Provide the [X, Y] coordinate of the cell's center where the given text is located.  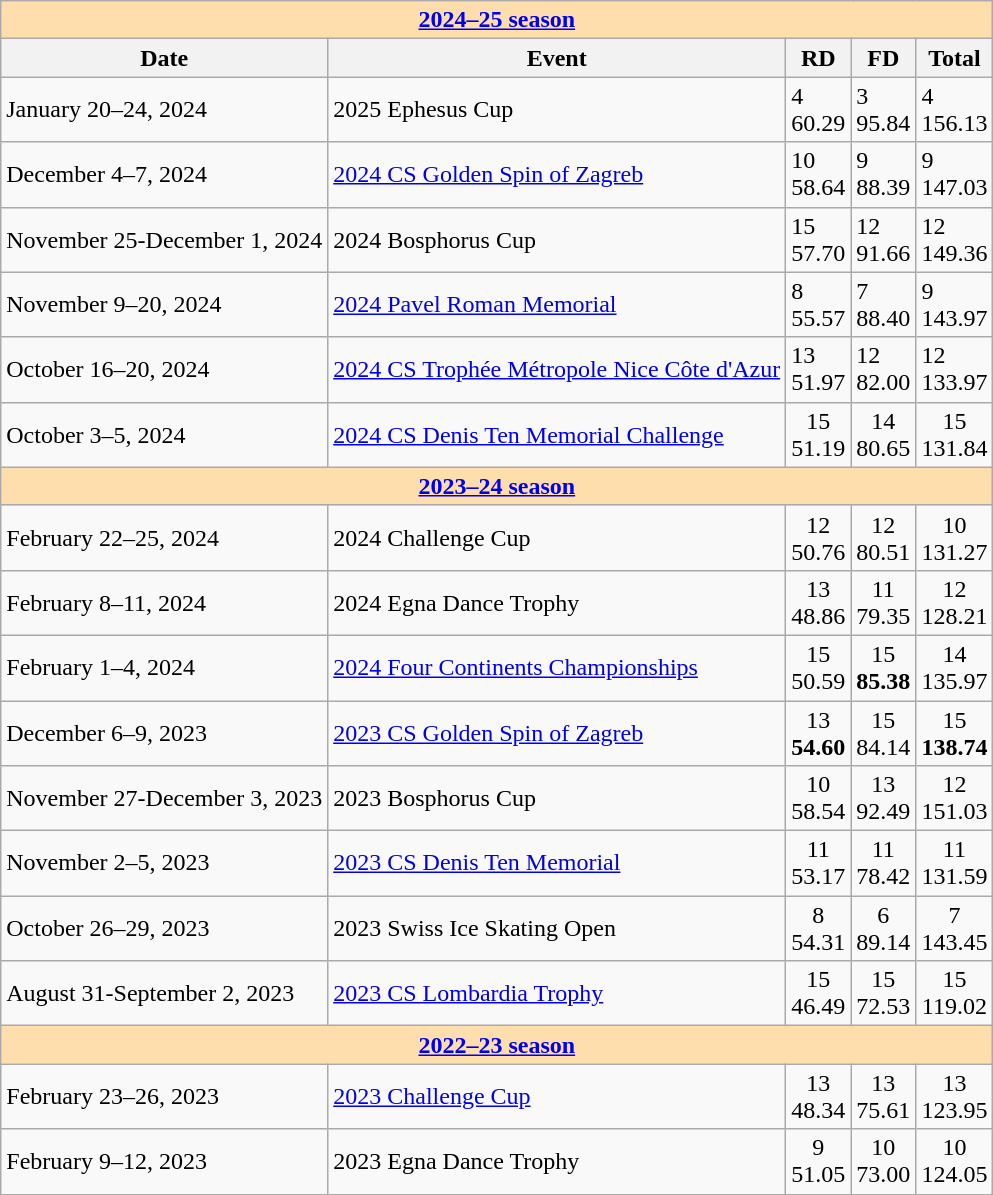
1557.70 [818, 240]
10 131.27 [954, 538]
2024 Bosphorus Cup [557, 240]
2023 Swiss Ice Skating Open [557, 928]
15 138.74 [954, 732]
15 131.84 [954, 434]
October 26–29, 2023 [164, 928]
November 27-December 3, 2023 [164, 798]
Date [164, 58]
2023 Challenge Cup [557, 1096]
13 123.95 [954, 1096]
2025 Ephesus Cup [557, 110]
11 79.35 [884, 602]
February 9–12, 2023 [164, 1162]
8 54.31 [818, 928]
11 131.59 [954, 864]
10 124.05 [954, 1162]
15 85.38 [884, 668]
6 89.14 [884, 928]
January 20–24, 2024 [164, 110]
7 143.45 [954, 928]
August 31-September 2, 2023 [164, 994]
RD [818, 58]
15 50.59 [818, 668]
2024 Pavel Roman Memorial [557, 304]
2024 Challenge Cup [557, 538]
4156.13 [954, 110]
15 119.02 [954, 994]
November 25-December 1, 2024 [164, 240]
2023–24 season [497, 486]
460.29 [818, 110]
2024–25 season [497, 20]
Event [557, 58]
9147.03 [954, 174]
2024 CS Denis Ten Memorial Challenge [557, 434]
February 1–4, 2024 [164, 668]
15 46.49 [818, 994]
11 53.17 [818, 864]
15 84.14 [884, 732]
2022–23 season [497, 1045]
12 50.76 [818, 538]
15 51.19 [818, 434]
14 80.65 [884, 434]
13 54.60 [818, 732]
15 72.53 [884, 994]
9 51.05 [818, 1162]
1058.64 [818, 174]
14 135.97 [954, 668]
FD [884, 58]
October 3–5, 2024 [164, 434]
788.40 [884, 304]
13 75.61 [884, 1096]
10 58.54 [818, 798]
February 23–26, 2023 [164, 1096]
2023 CS Denis Ten Memorial [557, 864]
2024 CS Trophée Métropole Nice Côte d'Azur [557, 370]
9143.97 [954, 304]
2023 CS Lombardia Trophy [557, 994]
13 48.34 [818, 1096]
October 16–20, 2024 [164, 370]
2024 CS Golden Spin of Zagreb [557, 174]
December 4–7, 2024 [164, 174]
February 22–25, 2024 [164, 538]
12149.36 [954, 240]
1291.66 [884, 240]
November 2–5, 2023 [164, 864]
988.39 [884, 174]
12 151.03 [954, 798]
Total [954, 58]
12 128.21 [954, 602]
2024 Four Continents Championships [557, 668]
2023 Egna Dance Trophy [557, 1162]
2023 CS Golden Spin of Zagreb [557, 732]
855.57 [818, 304]
12 80.51 [884, 538]
November 9–20, 2024 [164, 304]
11 78.42 [884, 864]
2024 Egna Dance Trophy [557, 602]
2023 Bosphorus Cup [557, 798]
1282.00 [884, 370]
10 73.00 [884, 1162]
12133.97 [954, 370]
1351.97 [818, 370]
13 92.49 [884, 798]
February 8–11, 2024 [164, 602]
395.84 [884, 110]
December 6–9, 2023 [164, 732]
13 48.86 [818, 602]
